Locate the cell with the specified text and output its (x, y) center coordinate. 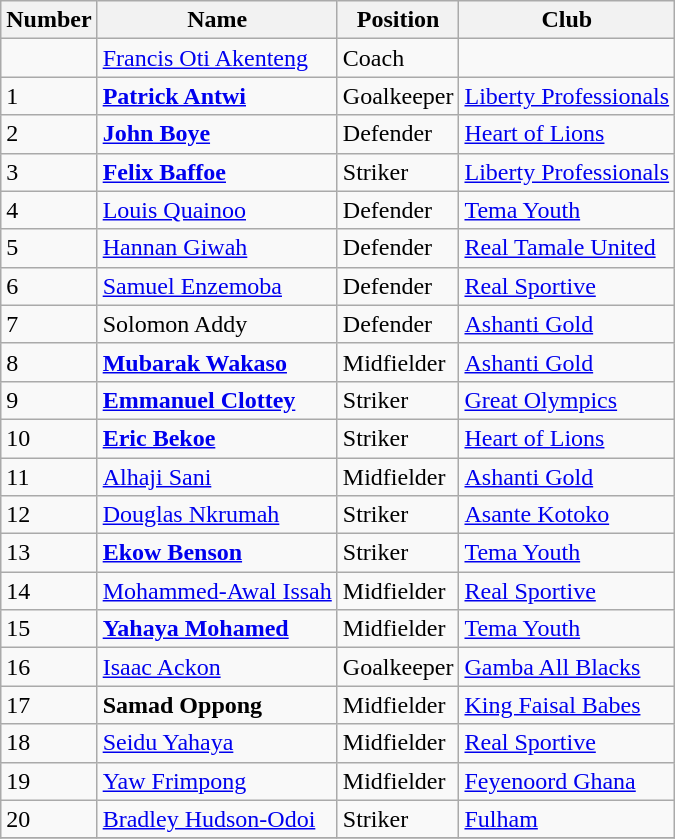
Samuel Enzemoba (217, 286)
Hannan Giwah (217, 248)
14 (49, 591)
Yahaya Mohamed (217, 629)
Asante Kotoko (567, 515)
2 (49, 134)
Douglas Nkrumah (217, 515)
Position (398, 20)
Mubarak Wakaso (217, 362)
Ekow Benson (217, 553)
12 (49, 515)
Solomon Addy (217, 324)
17 (49, 705)
Yaw Frimpong (217, 781)
Patrick Antwi (217, 96)
16 (49, 667)
Name (217, 20)
Number (49, 20)
Real Tamale United (567, 248)
Feyenoord Ghana (567, 781)
Louis Quainoo (217, 210)
Alhaji Sani (217, 477)
Bradley Hudson-Odoi (217, 819)
11 (49, 477)
Coach (398, 58)
Great Olympics (567, 400)
4 (49, 210)
Isaac Ackon (217, 667)
Eric Bekoe (217, 438)
John Boye (217, 134)
20 (49, 819)
Samad Oppong (217, 705)
10 (49, 438)
9 (49, 400)
7 (49, 324)
Fulham (567, 819)
Felix Baffoe (217, 172)
Francis Oti Akenteng (217, 58)
15 (49, 629)
19 (49, 781)
Gamba All Blacks (567, 667)
Club (567, 20)
1 (49, 96)
Seidu Yahaya (217, 743)
8 (49, 362)
3 (49, 172)
Mohammed-Awal Issah (217, 591)
18 (49, 743)
King Faisal Babes (567, 705)
6 (49, 286)
5 (49, 248)
13 (49, 553)
Emmanuel Clottey (217, 400)
